Identify which cell holds the provided text, then report its (X, Y) central coordinate. 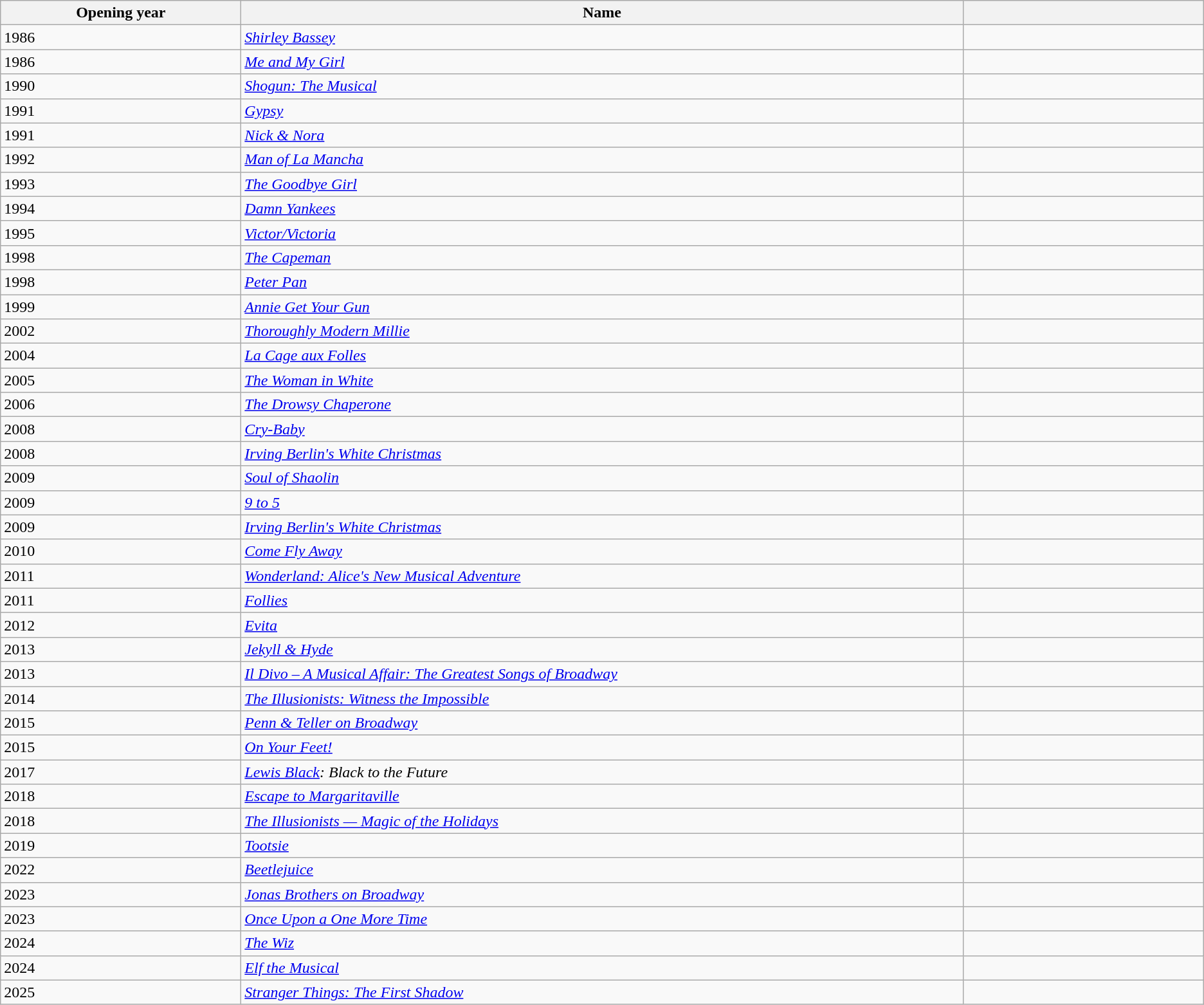
2025 (121, 992)
The Drowsy Chaperone (602, 405)
9 to 5 (602, 502)
1999 (121, 307)
The Goodbye Girl (602, 184)
Jonas Brothers on Broadway (602, 894)
2004 (121, 356)
Damn Yankees (602, 208)
2017 (121, 772)
Opening year (121, 13)
Nick & Nora (602, 135)
Cry-Baby (602, 429)
2022 (121, 870)
1994 (121, 208)
Beetlejuice (602, 870)
Wonderland: Alice's New Musical Adventure (602, 576)
2002 (121, 331)
1995 (121, 233)
Elf the Musical (602, 968)
Stranger Things: The First Shadow (602, 992)
Il Divo – A Musical Affair: The Greatest Songs of Broadway (602, 674)
2006 (121, 405)
Shogun: The Musical (602, 86)
Follies (602, 600)
Penn & Teller on Broadway (602, 723)
1993 (121, 184)
Name (602, 13)
Thoroughly Modern Millie (602, 331)
Jekyll & Hyde (602, 649)
Tootsie (602, 845)
Peter Pan (602, 282)
2019 (121, 845)
Escape to Margaritaville (602, 797)
Shirley Bassey (602, 37)
2014 (121, 698)
The Illusionists: Witness the Impossible (602, 698)
The Illusionists — Magic of the Holidays (602, 821)
2005 (121, 380)
2010 (121, 551)
Soul of Shaolin (602, 478)
Come Fly Away (602, 551)
The Capeman (602, 257)
The Wiz (602, 943)
Annie Get Your Gun (602, 307)
Lewis Black: Black to the Future (602, 772)
Victor/Victoria (602, 233)
2012 (121, 625)
On Your Feet! (602, 748)
Evita (602, 625)
Once Upon a One More Time (602, 919)
La Cage aux Folles (602, 356)
Gypsy (602, 111)
Me and My Girl (602, 62)
Man of La Mancha (602, 160)
The Woman in White (602, 380)
1992 (121, 160)
1990 (121, 86)
